Locate the cell with the specified text and output its [X, Y] center coordinate. 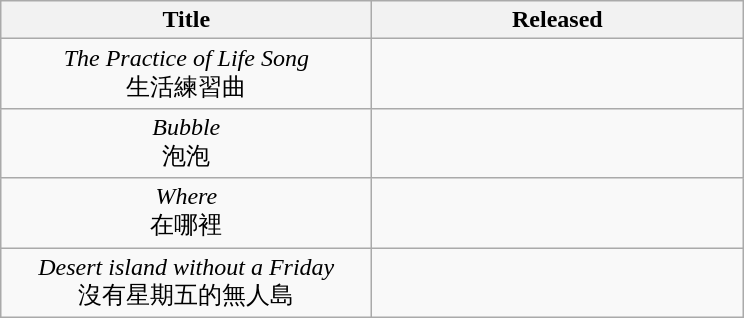
The Practice of Life Song 生活練習曲 [186, 74]
Released [558, 20]
Bubble泡泡 [186, 143]
Where在哪裡 [186, 213]
Desert island without a Friday沒有星期五的無人島 [186, 283]
Title [186, 20]
